From the cell containing the given text, extract its center point as [x, y] coordinate. 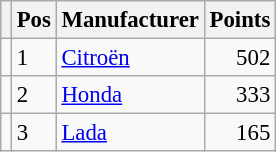
1 [34, 58]
Manufacturer [130, 20]
333 [240, 95]
Honda [130, 95]
502 [240, 58]
Pos [34, 20]
Citroën [130, 58]
Lada [130, 133]
3 [34, 133]
165 [240, 133]
Points [240, 20]
2 [34, 95]
